Identify which cell holds the provided text, then report its [X, Y] central coordinate. 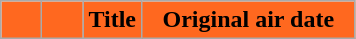
Original air date [248, 20]
Title [112, 20]
